Scan for the cell matching the given text and deliver its [X, Y] coordinate at center. 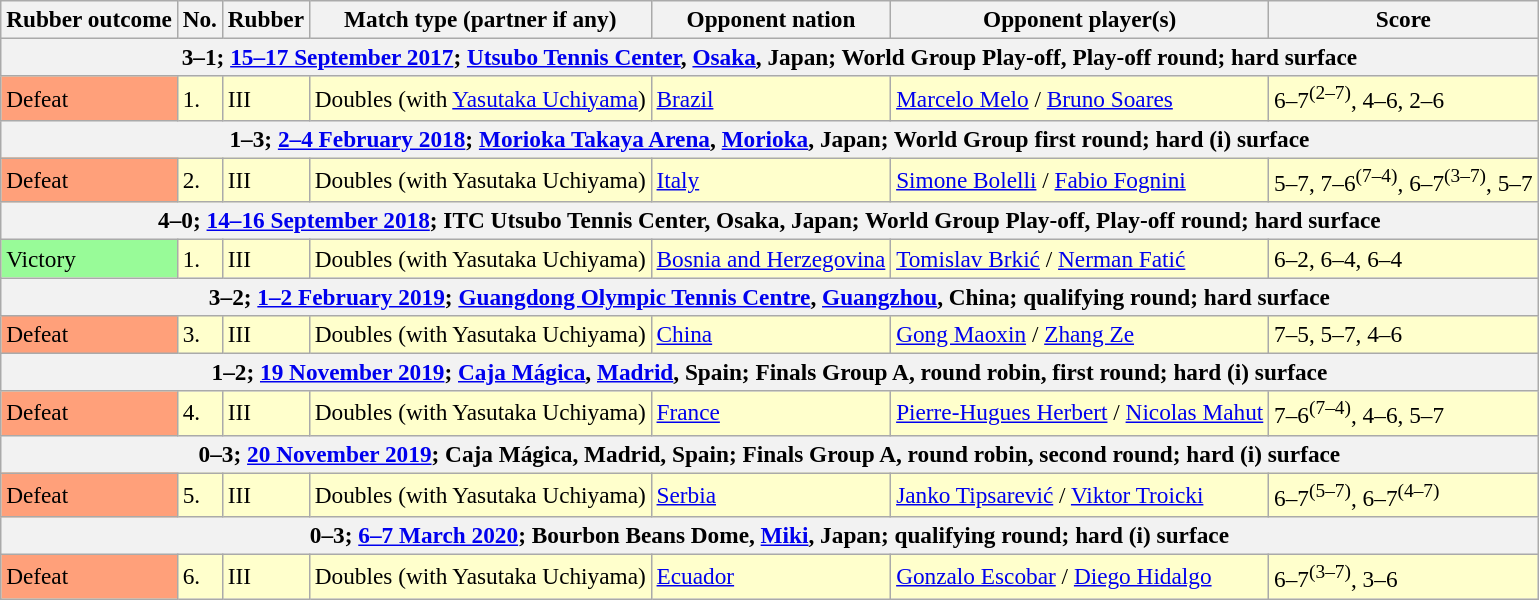
Tomislav Brkić / Nerman Fatić [1080, 258]
6–7(3–7), 3–6 [1404, 576]
2. [200, 180]
Opponent nation [771, 19]
3–1; 15–17 September 2017; Utsubo Tennis Center, Osaka, Japan; World Group Play-off, Play-off round; hard surface [770, 57]
4–0; 14–16 September 2018; ITC Utsubo Tennis Center, Osaka, Japan; World Group Play-off, Play-off round; hard surface [770, 221]
1–3; 2–4 February 2018; Morioka Takaya Arena, Morioka, Japan; World Group first round; hard (i) surface [770, 139]
1–2; 19 November 2019; Caja Mágica, Madrid, Spain; Finals Group A, round robin, first round; hard (i) surface [770, 372]
Gonzalo Escobar / Diego Hidalgo [1080, 576]
5–7, 7–6(7–4), 6–7(3–7), 5–7 [1404, 180]
6–2, 6–4, 6–4 [1404, 258]
Bosnia and Herzegovina [771, 258]
5. [200, 494]
Rubber outcome [90, 19]
France [771, 413]
0–3; 20 November 2019; Caja Mágica, Madrid, Spain; Finals Group A, round robin, second round; hard (i) surface [770, 454]
7–5, 5–7, 4–6 [1404, 334]
Rubber [266, 19]
Marcelo Melo / Bruno Soares [1080, 98]
Pierre-Hugues Herbert / Nicolas Mahut [1080, 413]
Italy [771, 180]
3–2; 1–2 February 2019; Guangdong Olympic Tennis Centre, Guangzhou, China; qualifying round; hard surface [770, 296]
Serbia [771, 494]
Janko Tipsarević / Viktor Troicki [1080, 494]
Match type (partner if any) [480, 19]
Brazil [771, 98]
6–7(5–7), 6–7(4–7) [1404, 494]
Victory [90, 258]
6. [200, 576]
3. [200, 334]
Score [1404, 19]
Gong Maoxin / Zhang Ze [1080, 334]
4. [200, 413]
6–7(2–7), 4–6, 2–6 [1404, 98]
No. [200, 19]
Ecuador [771, 576]
7–6(7–4), 4–6, 5–7 [1404, 413]
0–3; 6–7 March 2020; Bourbon Beans Dome, Miki, Japan; qualifying round; hard (i) surface [770, 535]
China [771, 334]
Opponent player(s) [1080, 19]
Simone Bolelli / Fabio Fognini [1080, 180]
